Determine the (X, Y) coordinate at the center of the cell enclosing the given text.  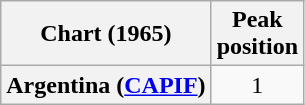
Argentina (CAPIF) (106, 85)
1 (257, 85)
Peakposition (257, 34)
Chart (1965) (106, 34)
